Return (x, y) of the center of cell containing provided text 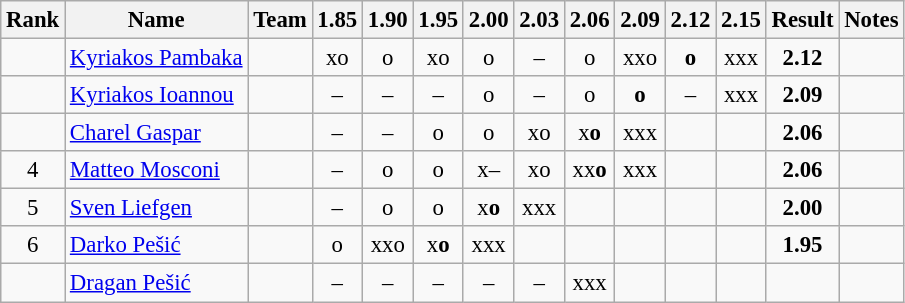
Notes (872, 20)
4 (33, 170)
Result (802, 20)
2.15 (741, 20)
Matteo Mosconi (156, 170)
Name (156, 20)
2.03 (539, 20)
Charel Gaspar (156, 133)
x– (488, 170)
1.90 (388, 20)
Darko Pešić (156, 245)
6 (33, 245)
Kyriakos Ioannou (156, 95)
Team (280, 20)
1.85 (337, 20)
Kyriakos Pambaka (156, 58)
Dragan Pešić (156, 283)
5 (33, 208)
Sven Liefgen (156, 208)
Rank (33, 20)
